Pinpoint the cell where the given text exists, returning its (X, Y) midpoint coordinate. 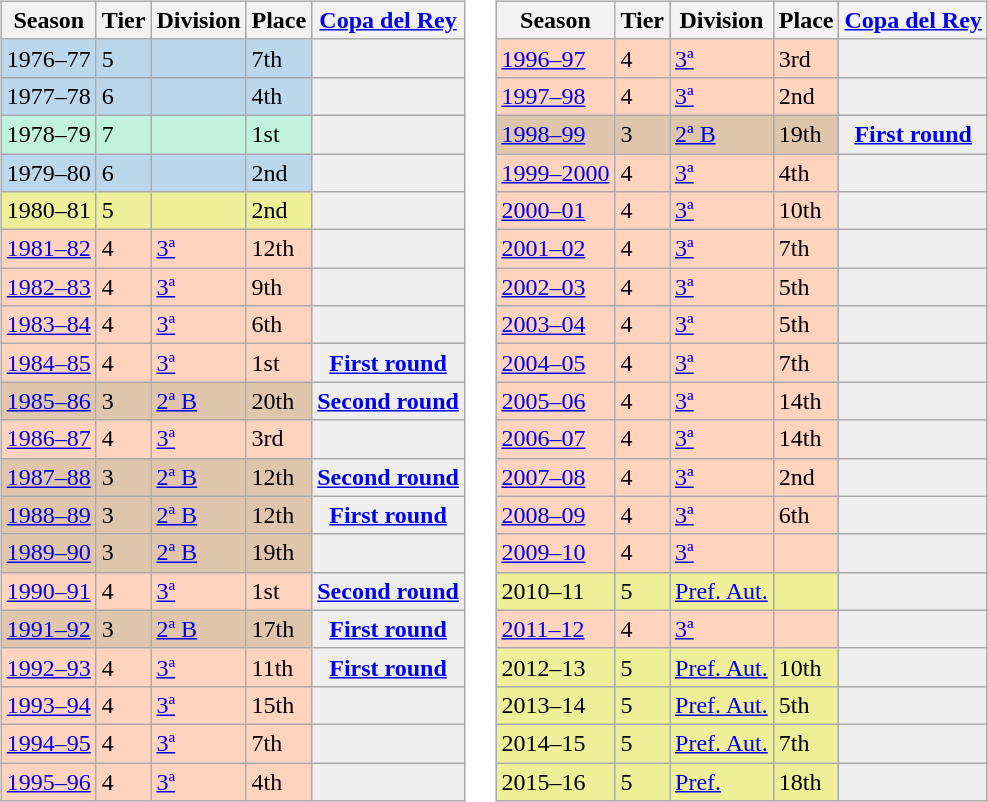
18th (806, 781)
1992–93 (48, 667)
2001–02 (556, 249)
1993–94 (48, 705)
1998–99 (556, 134)
1984–85 (48, 363)
1986–87 (48, 439)
2006–07 (556, 439)
11th (279, 667)
1989–90 (48, 553)
1983–84 (48, 325)
2004–05 (556, 363)
1982–83 (48, 287)
1994–95 (48, 743)
9th (279, 287)
15th (279, 705)
17th (279, 629)
2012–13 (556, 667)
2008–09 (556, 515)
1995–96 (48, 781)
2009–10 (556, 553)
1977–78 (48, 96)
2014–15 (556, 743)
2005–06 (556, 401)
1985–86 (48, 401)
1996–97 (556, 58)
2003–04 (556, 325)
2011–12 (556, 629)
1981–82 (48, 249)
20th (279, 401)
2013–14 (556, 705)
1976–77 (48, 58)
1990–91 (48, 591)
1988–89 (48, 515)
2015–16 (556, 781)
2000–01 (556, 211)
7 (124, 134)
2007–08 (556, 477)
1979–80 (48, 173)
2002–03 (556, 287)
1991–92 (48, 629)
1987–88 (48, 477)
1999–2000 (556, 173)
Pref. (722, 781)
1978–79 (48, 134)
1997–98 (556, 96)
2010–11 (556, 591)
1980–81 (48, 211)
